Provide the (x, y) coordinate of the cell's center where the given text is located.  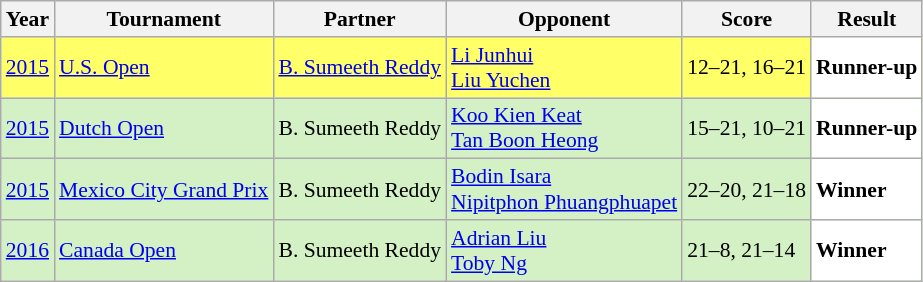
Mexico City Grand Prix (164, 190)
Result (866, 19)
Koo Kien Keat Tan Boon Heong (564, 128)
21–8, 21–14 (746, 250)
Dutch Open (164, 128)
Score (746, 19)
Year (28, 19)
U.S. Open (164, 68)
12–21, 16–21 (746, 68)
Bodin Isara Nipitphon Phuangphuapet (564, 190)
Li Junhui Liu Yuchen (564, 68)
Opponent (564, 19)
Partner (360, 19)
Adrian Liu Toby Ng (564, 250)
2016 (28, 250)
Tournament (164, 19)
22–20, 21–18 (746, 190)
Canada Open (164, 250)
15–21, 10–21 (746, 128)
